Find where the given text appears and provide that cell's center as [x, y] coordinate. 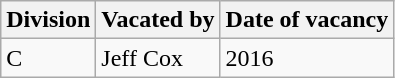
Date of vacancy [307, 20]
Division [48, 20]
C [48, 58]
Vacated by [158, 20]
Jeff Cox [158, 58]
2016 [307, 58]
